Search for the cell housing the specified text and yield its [X, Y] center coordinate. 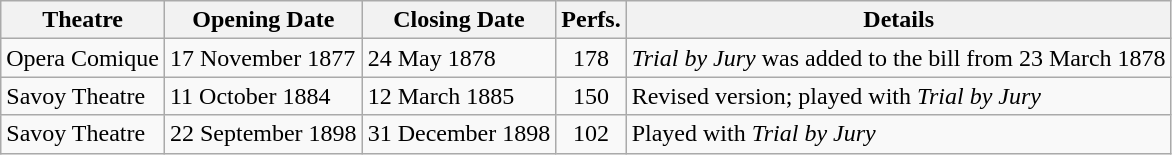
Revised version; played with Trial by Jury [898, 96]
178 [591, 58]
150 [591, 96]
17 November 1877 [263, 58]
31 December 1898 [459, 134]
Played with Trial by Jury [898, 134]
22 September 1898 [263, 134]
Theatre [83, 20]
Closing Date [459, 20]
11 October 1884 [263, 96]
102 [591, 134]
Opening Date [263, 20]
24 May 1878 [459, 58]
Opera Comique [83, 58]
12 March 1885 [459, 96]
Trial by Jury was added to the bill from 23 March 1878 [898, 58]
Details [898, 20]
Perfs. [591, 20]
